From the cell containing the given text, extract its center point as (X, Y) coordinate. 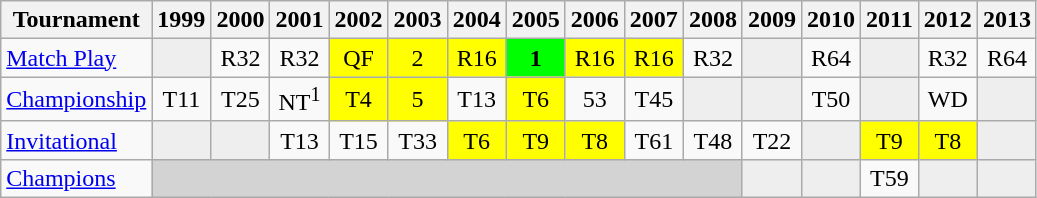
2009 (772, 20)
T61 (654, 140)
WD (948, 100)
2002 (358, 20)
T15 (358, 140)
NT1 (300, 100)
5 (418, 100)
2 (418, 58)
2013 (1006, 20)
T48 (712, 140)
2006 (594, 20)
T50 (832, 100)
T25 (240, 100)
2004 (476, 20)
2005 (536, 20)
2012 (948, 20)
1 (536, 58)
53 (594, 100)
2011 (890, 20)
2000 (240, 20)
T11 (182, 100)
Invitational (76, 140)
T22 (772, 140)
2007 (654, 20)
Tournament (76, 20)
Match Play (76, 58)
T33 (418, 140)
T4 (358, 100)
T59 (890, 178)
2001 (300, 20)
T45 (654, 100)
Championship (76, 100)
2008 (712, 20)
1999 (182, 20)
Champions (76, 178)
QF (358, 58)
2003 (418, 20)
2010 (832, 20)
